From the cell containing the given text, extract its center point as (X, Y) coordinate. 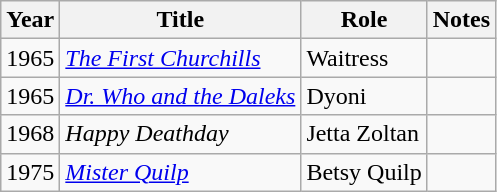
Dyoni (364, 96)
Happy Deathday (180, 134)
Waitress (364, 58)
Dr. Who and the Daleks (180, 96)
1975 (30, 172)
Year (30, 20)
Role (364, 20)
1968 (30, 134)
Notes (461, 20)
Title (180, 20)
Jetta Zoltan (364, 134)
Betsy Quilp (364, 172)
The First Churchills (180, 58)
Mister Quilp (180, 172)
